Detect which cell encompasses the target text, then output its (X, Y) center coordinate. 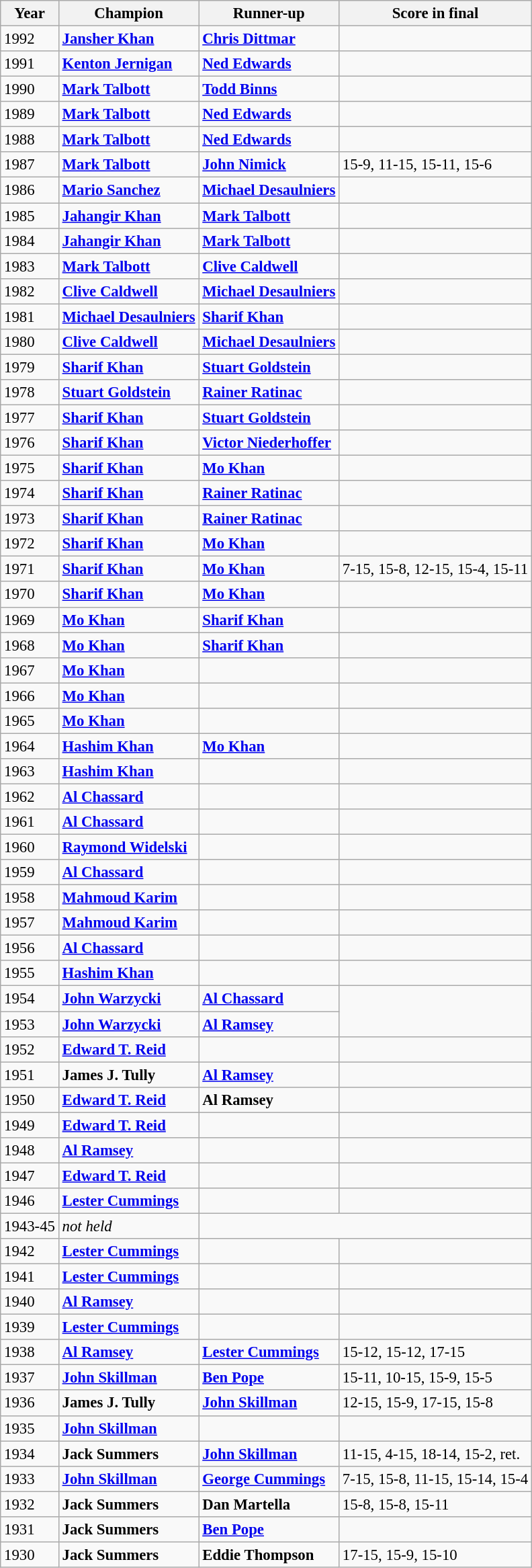
1978 (30, 393)
1950 (30, 1100)
1976 (30, 443)
1947 (30, 1175)
John Nimick (269, 165)
Champion (129, 13)
Chris Dittmar (269, 39)
1949 (30, 1125)
Eddie Thompson (269, 1555)
15-9, 11-15, 15-11, 15-6 (435, 165)
1977 (30, 417)
1951 (30, 1075)
1957 (30, 923)
Victor Niederhoffer (269, 443)
Dan Martella (269, 1504)
1968 (30, 645)
1936 (30, 1403)
1981 (30, 317)
15-12, 15-12, 17-15 (435, 1352)
1934 (30, 1454)
Todd Binns (269, 89)
1962 (30, 796)
1948 (30, 1151)
1938 (30, 1352)
1986 (30, 190)
1973 (30, 519)
1985 (30, 216)
1984 (30, 241)
1969 (30, 620)
7-15, 15-8, 11-15, 15-14, 15-4 (435, 1479)
1943-45 (30, 1226)
1953 (30, 1024)
Mario Sanchez (129, 190)
1965 (30, 721)
12-15, 15-9, 17-15, 15-8 (435, 1403)
1932 (30, 1504)
Raymond Widelski (129, 848)
1942 (30, 1251)
not held (129, 1226)
15-8, 15-8, 15-11 (435, 1504)
1974 (30, 493)
1941 (30, 1277)
1959 (30, 872)
Year (30, 13)
1991 (30, 64)
1975 (30, 468)
1937 (30, 1378)
Score in final (435, 13)
1972 (30, 544)
1980 (30, 342)
Jansher Khan (129, 39)
7-15, 15-8, 12-15, 15-4, 15-11 (435, 569)
Runner-up (269, 13)
1964 (30, 746)
1935 (30, 1428)
1990 (30, 89)
1982 (30, 291)
1960 (30, 848)
11-15, 4-15, 18-14, 15-2, ret. (435, 1454)
1956 (30, 948)
1939 (30, 1327)
George Cummings (269, 1479)
1954 (30, 999)
1988 (30, 140)
1970 (30, 595)
1987 (30, 165)
1979 (30, 367)
1992 (30, 39)
1971 (30, 569)
1963 (30, 772)
17-15, 15-9, 15-10 (435, 1555)
15-11, 10-15, 15-9, 15-5 (435, 1378)
1933 (30, 1479)
1930 (30, 1555)
1966 (30, 696)
1983 (30, 266)
1967 (30, 670)
1946 (30, 1201)
Kenton Jernigan (129, 64)
1958 (30, 898)
1952 (30, 1049)
1955 (30, 974)
1989 (30, 114)
1961 (30, 822)
1931 (30, 1530)
1940 (30, 1302)
